Find where the given text appears and provide that cell's center as (x, y) coordinate. 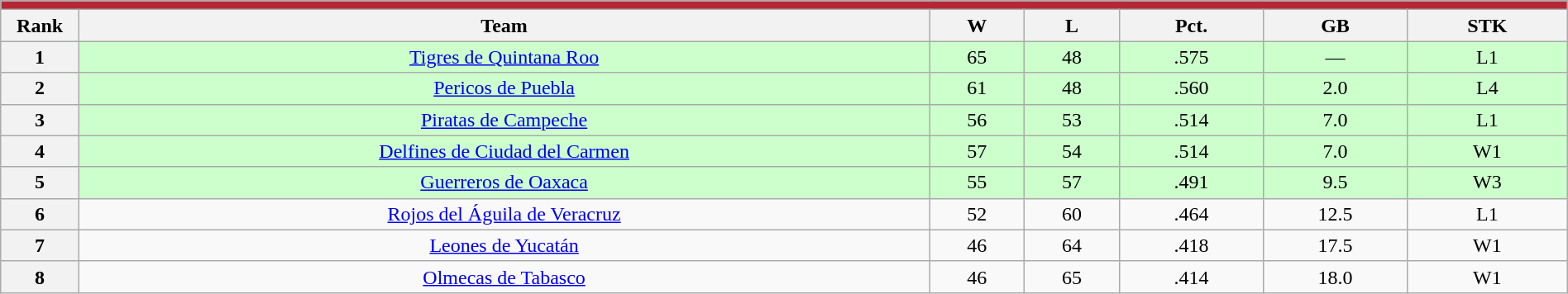
Guerreros de Oaxaca (504, 183)
5 (40, 183)
.491 (1192, 183)
8 (40, 277)
60 (1072, 214)
W (978, 26)
1 (40, 57)
12.5 (1336, 214)
2 (40, 88)
Pct. (1192, 26)
9.5 (1336, 183)
.560 (1192, 88)
STK (1487, 26)
6 (40, 214)
Pericos de Puebla (504, 88)
.418 (1192, 245)
Leones de Yucatán (504, 245)
53 (1072, 120)
.464 (1192, 214)
56 (978, 120)
— (1336, 57)
54 (1072, 151)
.414 (1192, 277)
Olmecas de Tabasco (504, 277)
4 (40, 151)
64 (1072, 245)
2.0 (1336, 88)
W3 (1487, 183)
18.0 (1336, 277)
.575 (1192, 57)
Rank (40, 26)
GB (1336, 26)
17.5 (1336, 245)
L4 (1487, 88)
Team (504, 26)
55 (978, 183)
61 (978, 88)
Delfines de Ciudad del Carmen (504, 151)
52 (978, 214)
3 (40, 120)
7 (40, 245)
Piratas de Campeche (504, 120)
L (1072, 26)
Tigres de Quintana Roo (504, 57)
Rojos del Águila de Veracruz (504, 214)
